Return the [x, y] coordinate for the center point of the cell that contains the specified text.  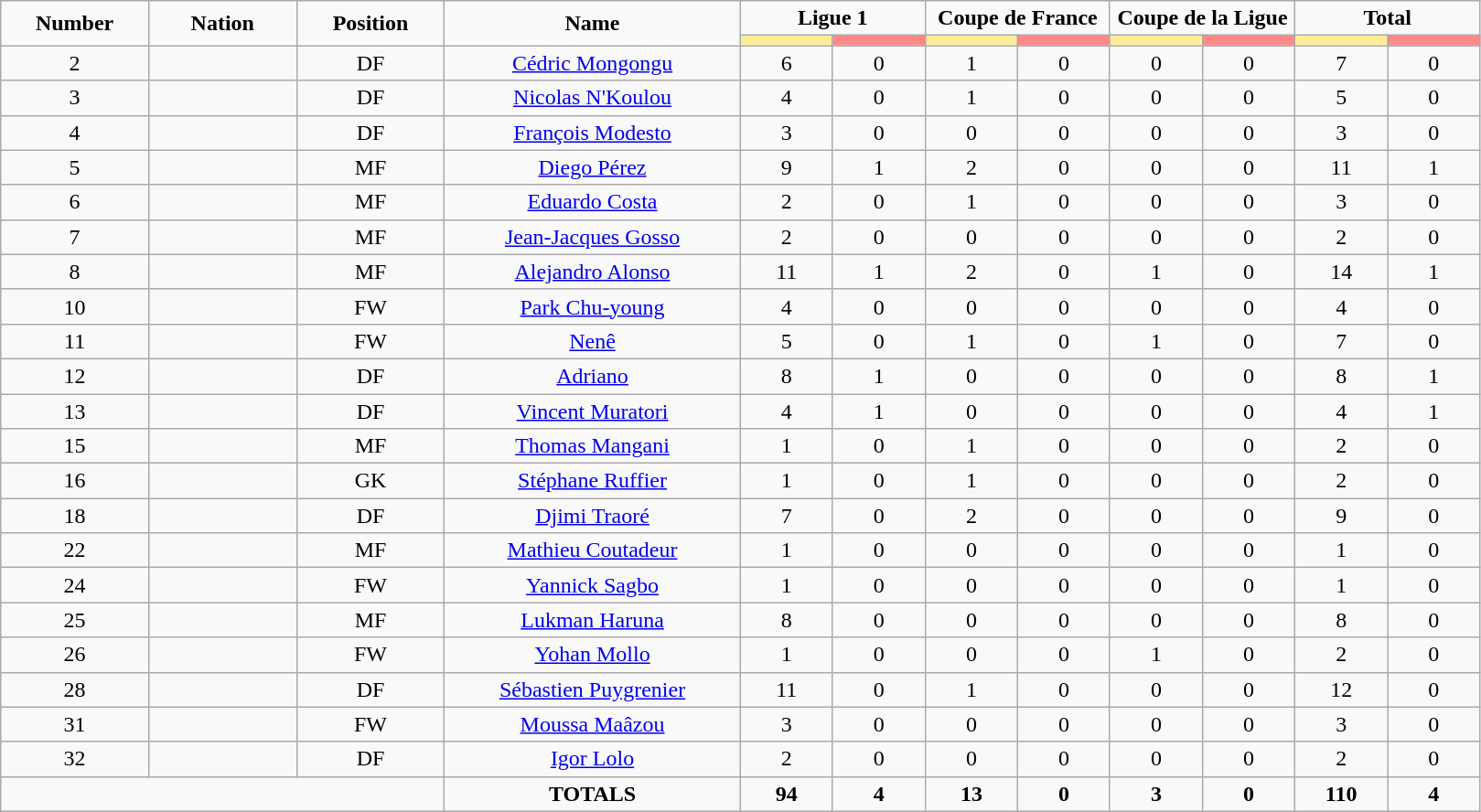
Sébastien Puygrenier [593, 689]
Nenê [593, 341]
Yannick Sagbo [593, 585]
François Modesto [593, 133]
31 [75, 724]
Coupe de France [1017, 18]
Mathieu Coutadeur [593, 550]
Diego Pérez [593, 167]
Lukman Haruna [593, 620]
16 [75, 481]
Number [75, 24]
Thomas Mangani [593, 446]
Jean-Jacques Gosso [593, 237]
Moussa Maâzou [593, 724]
Yohan Mollo [593, 655]
Vincent Muratori [593, 411]
Adriano [593, 376]
Igor Lolo [593, 759]
Coupe de la Ligue [1202, 18]
26 [75, 655]
Alejandro Alonso [593, 272]
Park Chu-young [593, 306]
15 [75, 446]
TOTALS [593, 794]
Stéphane Ruffier [593, 481]
14 [1341, 272]
Eduardo Costa [593, 202]
Cédric Mongongu [593, 63]
10 [75, 306]
32 [75, 759]
22 [75, 550]
Name [593, 24]
24 [75, 585]
Position [370, 24]
94 [787, 794]
28 [75, 689]
Total [1388, 18]
18 [75, 516]
25 [75, 620]
GK [370, 481]
Nation [222, 24]
110 [1341, 794]
Nicolas N'Koulou [593, 98]
Djimi Traoré [593, 516]
Ligue 1 [832, 18]
